From the cell containing the given text, extract its center point as (X, Y) coordinate. 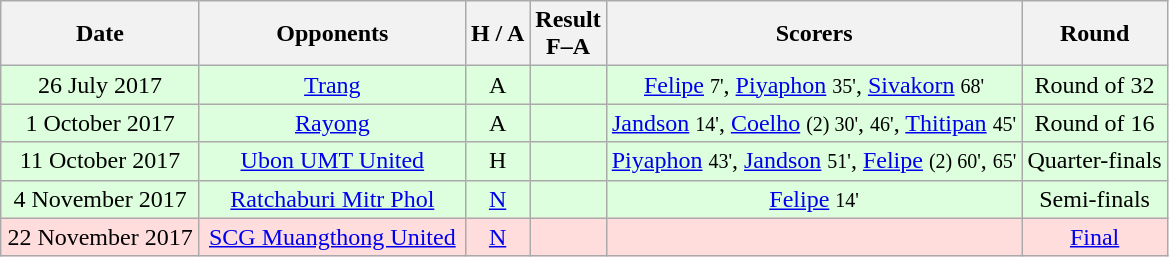
H / A (497, 34)
ResultF–A (568, 34)
Rayong (332, 123)
Round of 32 (1094, 85)
H (497, 161)
Round (1094, 34)
Final (1094, 237)
Piyaphon 43', Jandson 51', Felipe (2) 60', 65' (814, 161)
Ratchaburi Mitr Phol (332, 199)
Semi-finals (1094, 199)
4 November 2017 (100, 199)
Quarter-finals (1094, 161)
22 November 2017 (100, 237)
11 October 2017 (100, 161)
1 October 2017 (100, 123)
SCG Muangthong United (332, 237)
Felipe 14' (814, 199)
Ubon UMT United (332, 161)
Felipe 7', Piyaphon 35', Sivakorn 68' (814, 85)
Opponents (332, 34)
Scorers (814, 34)
Date (100, 34)
Round of 16 (1094, 123)
26 July 2017 (100, 85)
Jandson 14', Coelho (2) 30', 46', Thitipan 45' (814, 123)
Trang (332, 85)
